For the text-containing cell, return its midpoint in [X, Y] coordinate format. 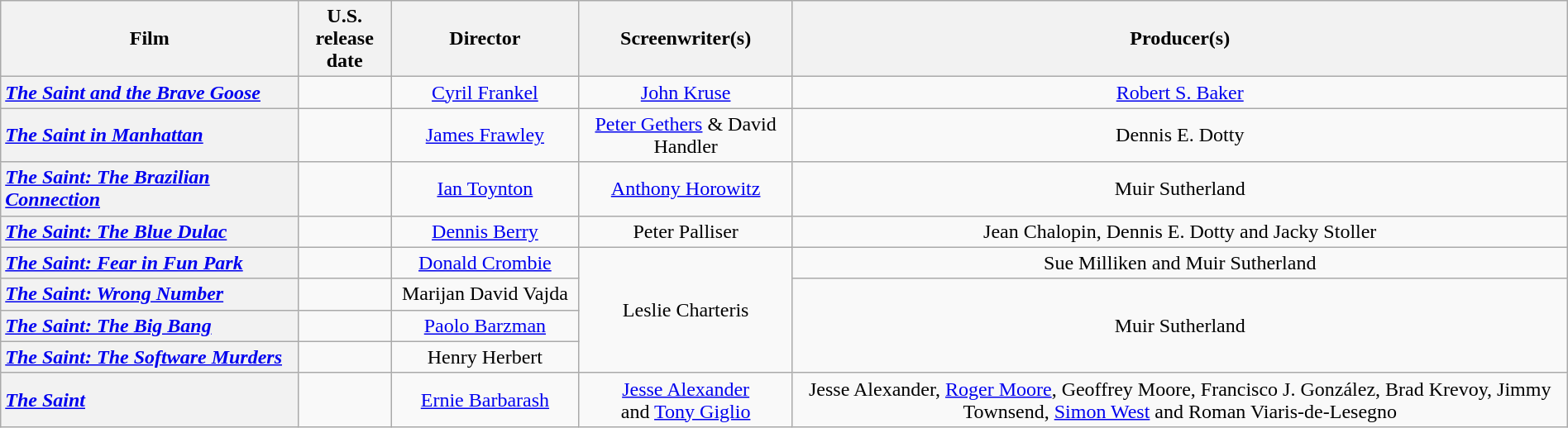
Paolo Barzman [485, 326]
The Saint and the Brave Goose [150, 93]
U.S. release date [345, 39]
The Saint: The Blue Dulac [150, 231]
Screenwriter(s) [686, 39]
The Saint: Fear in Fun Park [150, 263]
Ian Toynton [485, 188]
Henry Herbert [485, 357]
James Frawley [485, 136]
Peter Palliser [686, 231]
Jesse Alexander, Roger Moore, Geoffrey Moore, Francisco J. González, Brad Krevoy, Jimmy Townsend, Simon West and Roman Viaris-de-Lesegno [1179, 400]
Jean Chalopin, Dennis E. Dotty and Jacky Stoller [1179, 231]
Cyril Frankel [485, 93]
Film [150, 39]
The Saint: Wrong Number [150, 294]
The Saint: The Software Murders [150, 357]
Donald Crombie [485, 263]
Peter Gethers & David Handler [686, 136]
Producer(s) [1179, 39]
Jesse Alexander and Tony Giglio [686, 400]
The Saint: The Brazilian Connection [150, 188]
Dennis Berry [485, 231]
The Saint [150, 400]
Ernie Barbarash [485, 400]
The Saint in Manhattan [150, 136]
Director [485, 39]
John Kruse [686, 93]
Sue Milliken and Muir Sutherland [1179, 263]
Marijan David Vajda [485, 294]
Robert S. Baker [1179, 93]
Leslie Charteris [686, 310]
The Saint: The Big Bang [150, 326]
Anthony Horowitz [686, 188]
Dennis E. Dotty [1179, 136]
